Determine the [X, Y] coordinate at the center of the cell enclosing the given text.  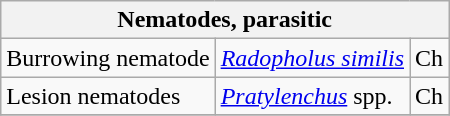
Lesion nematodes [108, 96]
Radopholus similis [312, 58]
Nematodes, parasitic [225, 20]
Burrowing nematode [108, 58]
Pratylenchus spp. [312, 96]
